Extract the (x, y) coordinate from the center of the cell holding the provided text.  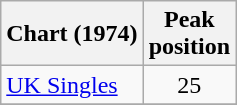
Chart (1974) (72, 34)
UK Singles (72, 85)
25 (189, 85)
Peakposition (189, 34)
